From the cell containing the given text, extract its center point as [X, Y] coordinate. 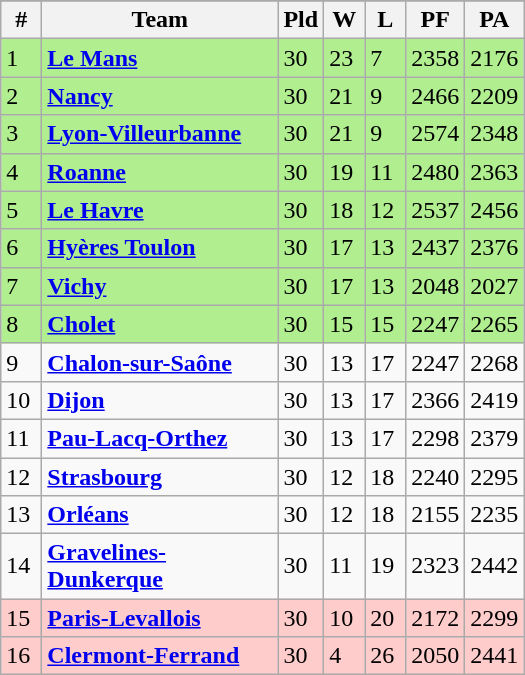
2323 [436, 566]
Pld [301, 20]
26 [386, 656]
8 [22, 324]
Dijon [160, 400]
Le Mans [160, 58]
2366 [436, 400]
2172 [436, 618]
6 [22, 248]
# [22, 20]
2441 [494, 656]
Cholet [160, 324]
2466 [436, 96]
2363 [494, 172]
2235 [494, 515]
2 [22, 96]
20 [386, 618]
2537 [436, 210]
2298 [436, 438]
2027 [494, 286]
2574 [436, 134]
Pau-Lacq-Orthez [160, 438]
Orléans [160, 515]
Roanne [160, 172]
Paris-Levallois [160, 618]
L [386, 20]
2348 [494, 134]
Strasbourg [160, 477]
Vichy [160, 286]
23 [344, 58]
PA [494, 20]
2358 [436, 58]
2480 [436, 172]
16 [22, 656]
PF [436, 20]
2265 [494, 324]
14 [22, 566]
Team [160, 20]
2050 [436, 656]
2209 [494, 96]
Chalon-sur-Saône [160, 362]
2379 [494, 438]
2155 [436, 515]
2240 [436, 477]
Gravelines-Dunkerque [160, 566]
2437 [436, 248]
W [344, 20]
2376 [494, 248]
Le Havre [160, 210]
2176 [494, 58]
2048 [436, 286]
Lyon-Villeurbanne [160, 134]
1 [22, 58]
3 [22, 134]
5 [22, 210]
2419 [494, 400]
2268 [494, 362]
Hyères Toulon [160, 248]
2456 [494, 210]
Nancy [160, 96]
2295 [494, 477]
2299 [494, 618]
2442 [494, 566]
Clermont-Ferrand [160, 656]
